For the text-containing cell, return its midpoint in (x, y) coordinate format. 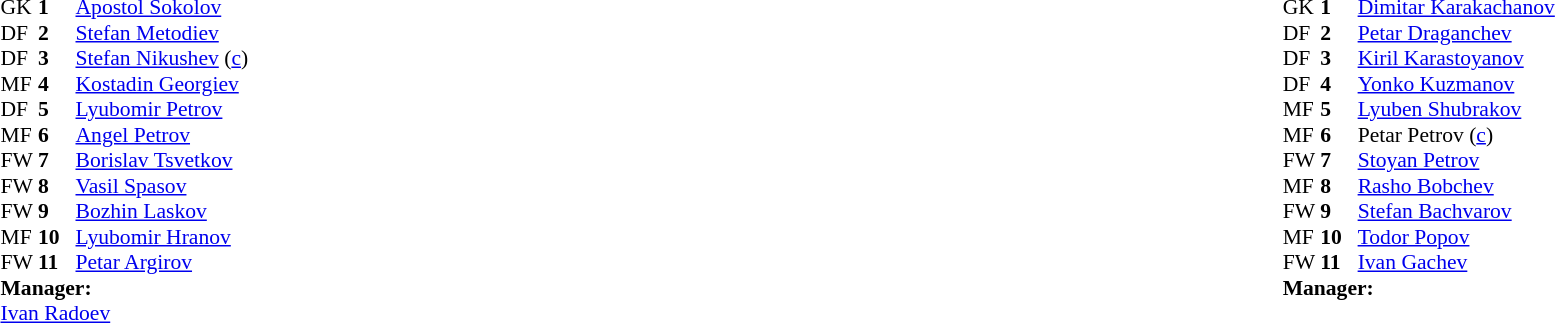
Angel Petrov (162, 135)
Stefan Metodiev (162, 33)
Lyuben Shubrakov (1456, 109)
Yonko Kuzmanov (1456, 84)
Petar Petrov (c) (1456, 135)
Kiril Karastoyanov (1456, 59)
Petar Argirov (162, 263)
Ivan Gachev (1456, 263)
Stoyan Petrov (1456, 161)
Stefan Nikushev (c) (162, 59)
Rasho Bobchev (1456, 186)
Bozhin Laskov (162, 211)
Todor Popov (1456, 237)
Kostadin Georgiev (162, 84)
Lyubomir Petrov (162, 109)
Borislav Tsvetkov (162, 161)
Stefan Bachvarov (1456, 211)
Petar Draganchev (1456, 33)
Vasil Spasov (162, 186)
Lyubomir Hranov (162, 237)
